For the text-containing cell, return its midpoint in (x, y) coordinate format. 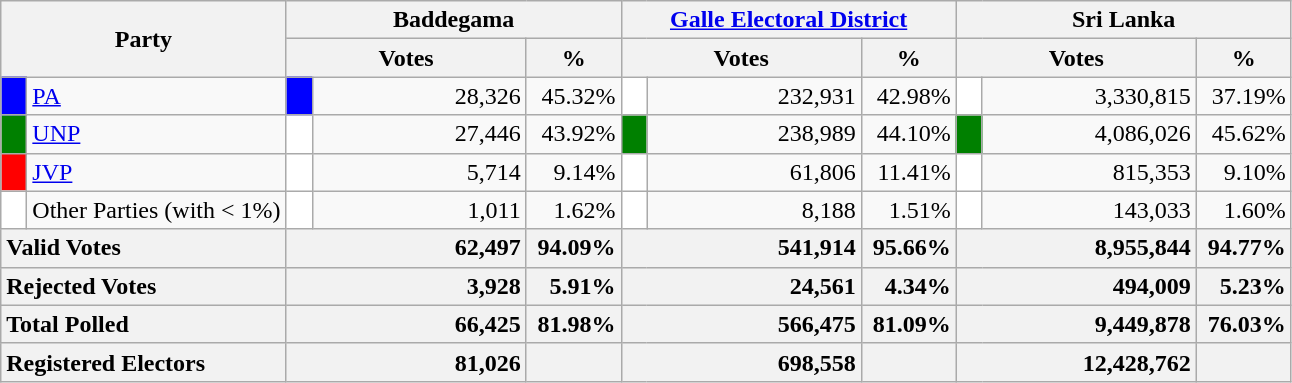
232,931 (754, 96)
5.91% (574, 286)
494,009 (1076, 286)
28,326 (419, 96)
81.98% (574, 324)
541,914 (741, 248)
11.41% (908, 172)
37.19% (1244, 96)
Galle Electoral District (788, 20)
238,989 (754, 134)
45.62% (1244, 134)
8,188 (754, 210)
94.09% (574, 248)
5,714 (419, 172)
81.09% (908, 324)
815,353 (1089, 172)
66,425 (406, 324)
9.10% (1244, 172)
Party (144, 39)
9.14% (574, 172)
12,428,762 (1076, 362)
1,011 (419, 210)
42.98% (908, 96)
8,955,844 (1076, 248)
94.77% (1244, 248)
62,497 (406, 248)
Other Parties (with < 1%) (156, 210)
61,806 (754, 172)
143,033 (1089, 210)
27,446 (419, 134)
9,449,878 (1076, 324)
3,928 (406, 286)
Sri Lanka (1124, 20)
43.92% (574, 134)
24,561 (741, 286)
Baddegama (454, 20)
95.66% (908, 248)
1.51% (908, 210)
1.60% (1244, 210)
Total Polled (144, 324)
698,558 (741, 362)
566,475 (741, 324)
3,330,815 (1089, 96)
Valid Votes (144, 248)
44.10% (908, 134)
76.03% (1244, 324)
PA (156, 96)
5.23% (1244, 286)
81,026 (406, 362)
4,086,026 (1089, 134)
1.62% (574, 210)
JVP (156, 172)
Registered Electors (144, 362)
45.32% (574, 96)
Rejected Votes (144, 286)
4.34% (908, 286)
UNP (156, 134)
